Pinpoint the cell where the given text exists, returning its [X, Y] midpoint coordinate. 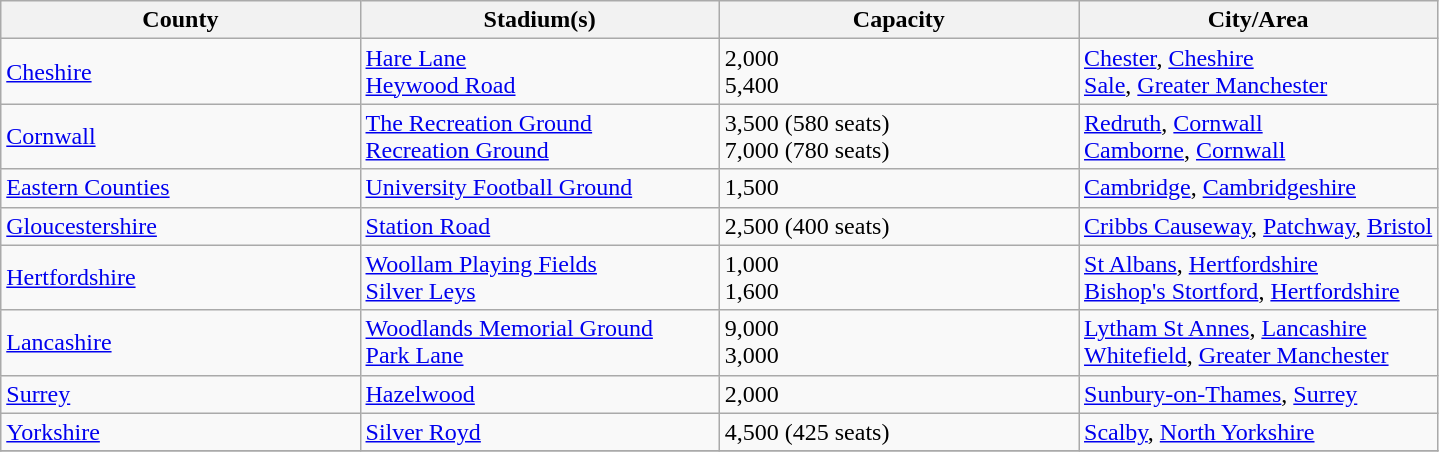
Hazelwood [540, 394]
St Albans, HertfordshireBishop's Stortford, Hertfordshire [1258, 278]
Hare LaneHeywood Road [540, 72]
University Football Ground [540, 188]
4,500 (425 seats) [898, 432]
Cambridge, Cambridgeshire [1258, 188]
The Recreation GroundRecreation Ground [540, 136]
Sunbury-on-Thames, Surrey [1258, 394]
Capacity [898, 20]
Lancashire [180, 342]
Scalby, North Yorkshire [1258, 432]
1,500 [898, 188]
Woollam Playing FieldsSilver Leys [540, 278]
3,500 (580 seats)7,000 (780 seats) [898, 136]
2,0005,400 [898, 72]
9,0003,000 [898, 342]
1,0001,600 [898, 278]
Eastern Counties [180, 188]
Redruth, CornwallCamborne, Cornwall [1258, 136]
Surrey [180, 394]
Hertfordshire [180, 278]
Stadium(s) [540, 20]
Station Road [540, 226]
City/Area [1258, 20]
Yorkshire [180, 432]
Chester, CheshireSale, Greater Manchester [1258, 72]
Silver Royd [540, 432]
Gloucestershire [180, 226]
2,000 [898, 394]
Cribbs Causeway, Patchway, Bristol [1258, 226]
Woodlands Memorial GroundPark Lane [540, 342]
Cornwall [180, 136]
Cheshire [180, 72]
2,500 (400 seats) [898, 226]
Lytham St Annes, LancashireWhitefield, Greater Manchester [1258, 342]
County [180, 20]
